For the text-containing cell, return its midpoint in [X, Y] coordinate format. 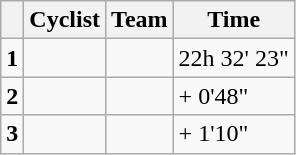
2 [12, 96]
+ 1'10" [234, 134]
3 [12, 134]
Time [234, 20]
22h 32' 23" [234, 58]
Team [140, 20]
+ 0'48" [234, 96]
1 [12, 58]
Cyclist [65, 20]
